Pinpoint the cell where the given text exists, returning its [x, y] midpoint coordinate. 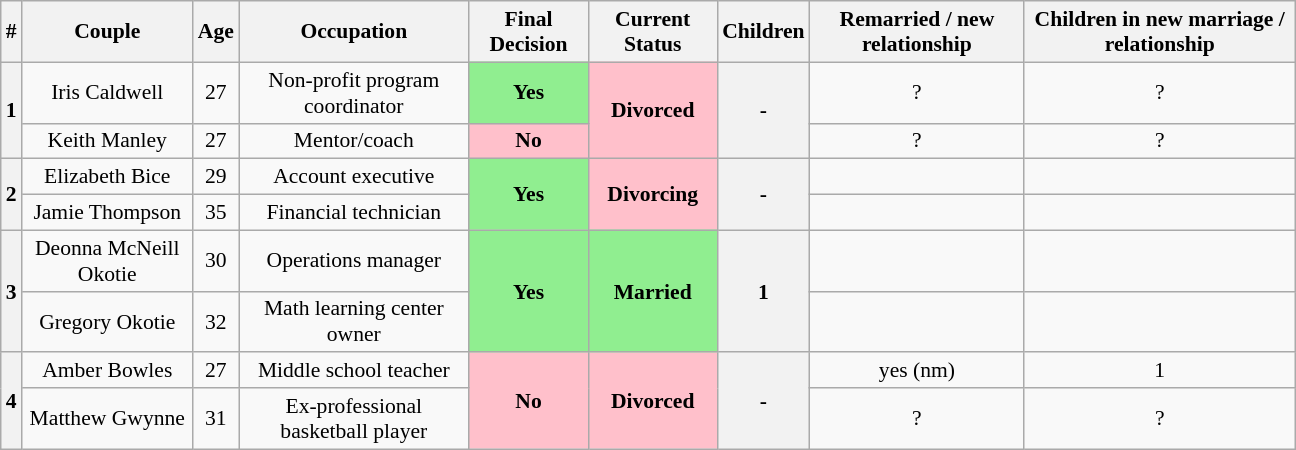
Gregory Okotie [108, 322]
Matthew Gwynne [108, 418]
Children in new marriage / relationship [1160, 32]
Amber Bowles [108, 371]
Jamie Thompson [108, 213]
32 [216, 322]
Middle school teacher [354, 371]
Iris Caldwell [108, 92]
Math learning center owner [354, 322]
Deonna McNeill Okotie [108, 260]
Children [764, 32]
31 [216, 418]
29 [216, 177]
Keith Manley [108, 141]
Non-profit program coordinator [354, 92]
# [12, 32]
Elizabeth Bice [108, 177]
Couple [108, 32]
Mentor/coach [354, 141]
yes (nm) [918, 371]
3 [12, 291]
35 [216, 213]
Account executive [354, 177]
Divorcing [652, 194]
30 [216, 260]
Operations manager [354, 260]
Current Status [652, 32]
Financial technician [354, 213]
2 [12, 194]
Married [652, 291]
Final Decision [529, 32]
Occupation [354, 32]
Remarried / new relationship [918, 32]
Ex-professional basketball player [354, 418]
4 [12, 402]
Age [216, 32]
